Identify which cell holds the provided text, then report its [x, y] central coordinate. 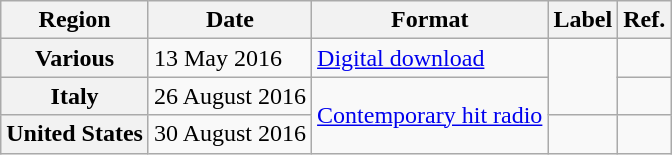
Region [75, 20]
Digital download [430, 58]
Various [75, 58]
Contemporary hit radio [430, 115]
30 August 2016 [230, 134]
13 May 2016 [230, 58]
Italy [75, 96]
Format [430, 20]
26 August 2016 [230, 96]
Date [230, 20]
United States [75, 134]
Ref. [644, 20]
Label [583, 20]
